From the cell containing the given text, extract its center point as (X, Y) coordinate. 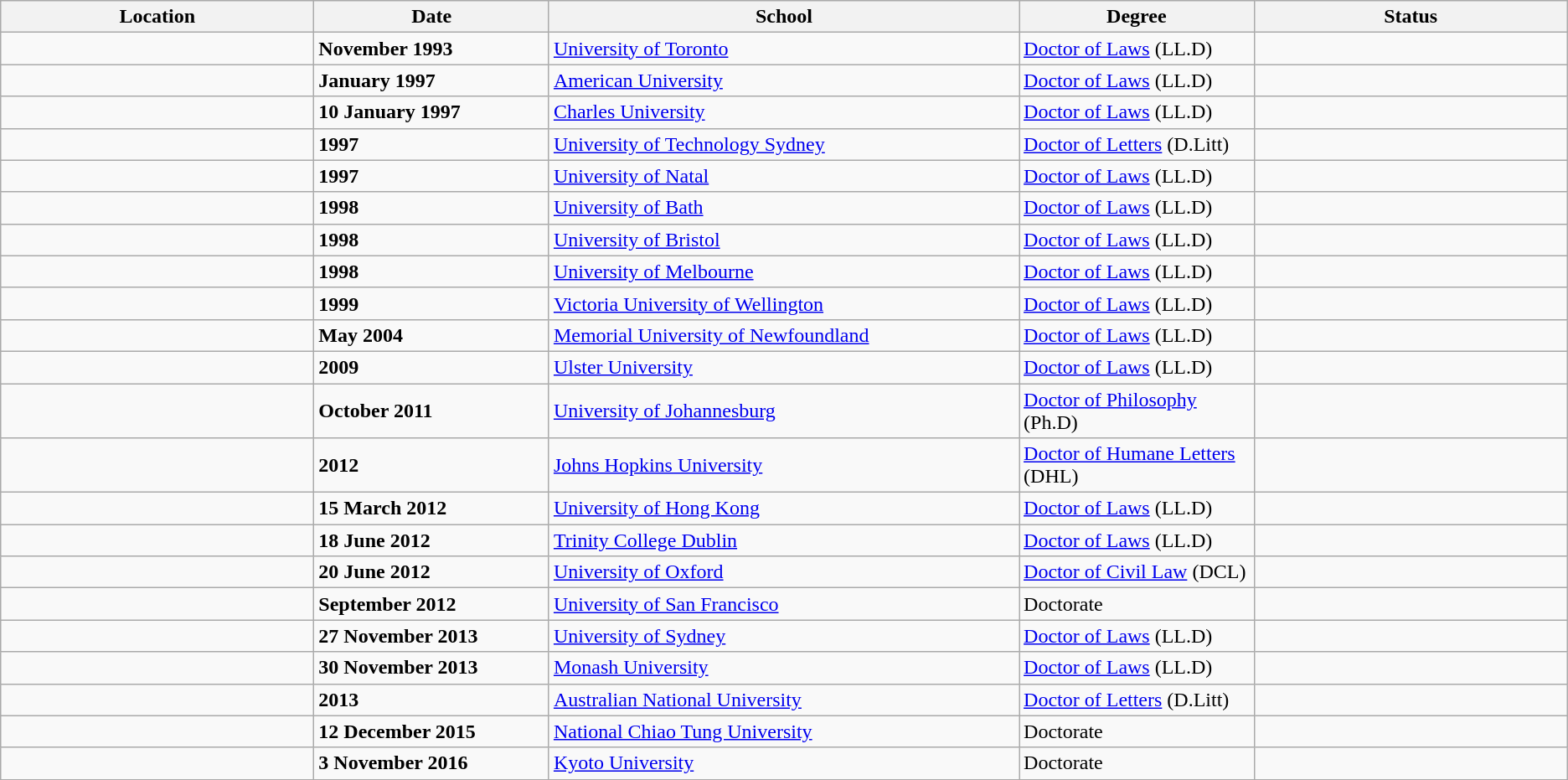
Status (1411, 17)
University of Hong Kong (784, 509)
Location (157, 17)
University of Bath (784, 208)
Memorial University of Newfoundland (784, 335)
University of Toronto (784, 49)
University of San Francisco (784, 604)
May 2004 (432, 335)
18 June 2012 (432, 540)
Australian National University (784, 700)
University of Natal (784, 176)
University of Oxford (784, 572)
Monash University (784, 668)
School (784, 17)
20 June 2012 (432, 572)
University of Sydney (784, 636)
October 2011 (432, 411)
Doctor of Civil Law (DCL) (1137, 572)
12 December 2015 (432, 731)
Charles University (784, 112)
2013 (432, 700)
Kyoto University (784, 763)
3 November 2016 (432, 763)
University of Bristol (784, 240)
1999 (432, 303)
Doctor of Philosophy (Ph.D) (1137, 411)
10 January 1997 (432, 112)
University of Johannesburg (784, 411)
University of Technology Sydney (784, 144)
American University (784, 80)
15 March 2012 (432, 509)
September 2012 (432, 604)
Johns Hopkins University (784, 466)
2009 (432, 367)
National Chiao Tung University (784, 731)
Ulster University (784, 367)
27 November 2013 (432, 636)
30 November 2013 (432, 668)
University of Melbourne (784, 271)
Degree (1137, 17)
2012 (432, 466)
Date (432, 17)
Doctor of Humane Letters (DHL) (1137, 466)
Trinity College Dublin (784, 540)
January 1997 (432, 80)
November 1993 (432, 49)
Victoria University of Wellington (784, 303)
